Capture the cell that displays the provided text and extract its [X, Y] central coordinate. 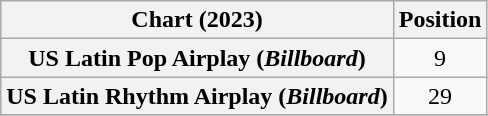
Chart (2023) [197, 20]
Position [440, 20]
US Latin Rhythm Airplay (Billboard) [197, 96]
9 [440, 58]
29 [440, 96]
US Latin Pop Airplay (Billboard) [197, 58]
